Return [x, y] of the center of cell containing provided text 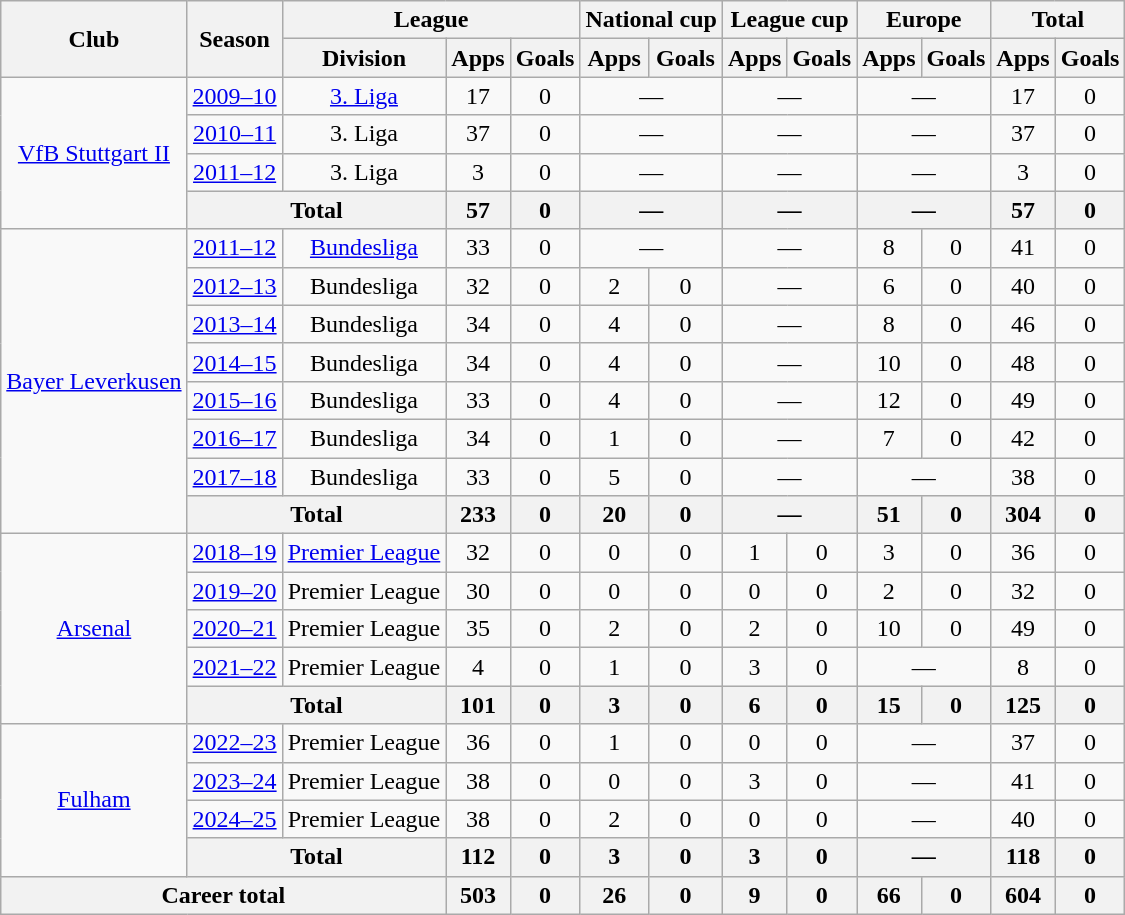
66 [889, 895]
2020–21 [234, 629]
Career total [224, 895]
5 [614, 477]
2009–10 [234, 96]
Club [94, 39]
National cup [651, 20]
2010–11 [234, 134]
2017–18 [234, 477]
2019–20 [234, 591]
2013–14 [234, 324]
12 [889, 400]
26 [614, 895]
30 [478, 591]
VfB Stuttgart II [94, 153]
Season [234, 39]
2024–25 [234, 819]
46 [1023, 324]
Europe [924, 20]
125 [1023, 705]
Fulham [94, 800]
51 [889, 515]
9 [754, 895]
233 [478, 515]
Division [364, 58]
2023–24 [234, 781]
League cup [789, 20]
2015–16 [234, 400]
Bayer Leverkusen [94, 381]
2014–15 [234, 362]
2022–23 [234, 743]
48 [1023, 362]
42 [1023, 438]
503 [478, 895]
2018–19 [234, 553]
118 [1023, 857]
2012–13 [234, 286]
League [431, 20]
20 [614, 515]
7 [889, 438]
304 [1023, 515]
Arsenal [94, 629]
112 [478, 857]
35 [478, 629]
2021–22 [234, 667]
604 [1023, 895]
15 [889, 705]
2016–17 [234, 438]
101 [478, 705]
